Pinpoint the cell where the given text exists, returning its [x, y] midpoint coordinate. 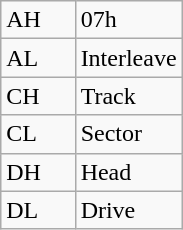
Track [128, 96]
Head [128, 172]
AH [38, 20]
Drive [128, 210]
07h [128, 20]
Sector [128, 134]
AL [38, 58]
Interleave [128, 58]
DL [38, 210]
CH [38, 96]
CL [38, 134]
DH [38, 172]
